Capture the cell that displays the provided text and extract its [x, y] central coordinate. 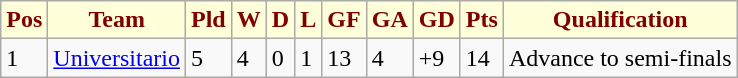
14 [482, 58]
Qualification [620, 20]
GD [436, 20]
0 [280, 58]
GA [390, 20]
Pld [209, 20]
GF [344, 20]
Universitario [117, 58]
13 [344, 58]
Pts [482, 20]
+9 [436, 58]
D [280, 20]
Pos [24, 20]
L [308, 20]
Team [117, 20]
Advance to semi-finals [620, 58]
5 [209, 58]
W [248, 20]
